For the text-containing cell, return its midpoint in (X, Y) coordinate format. 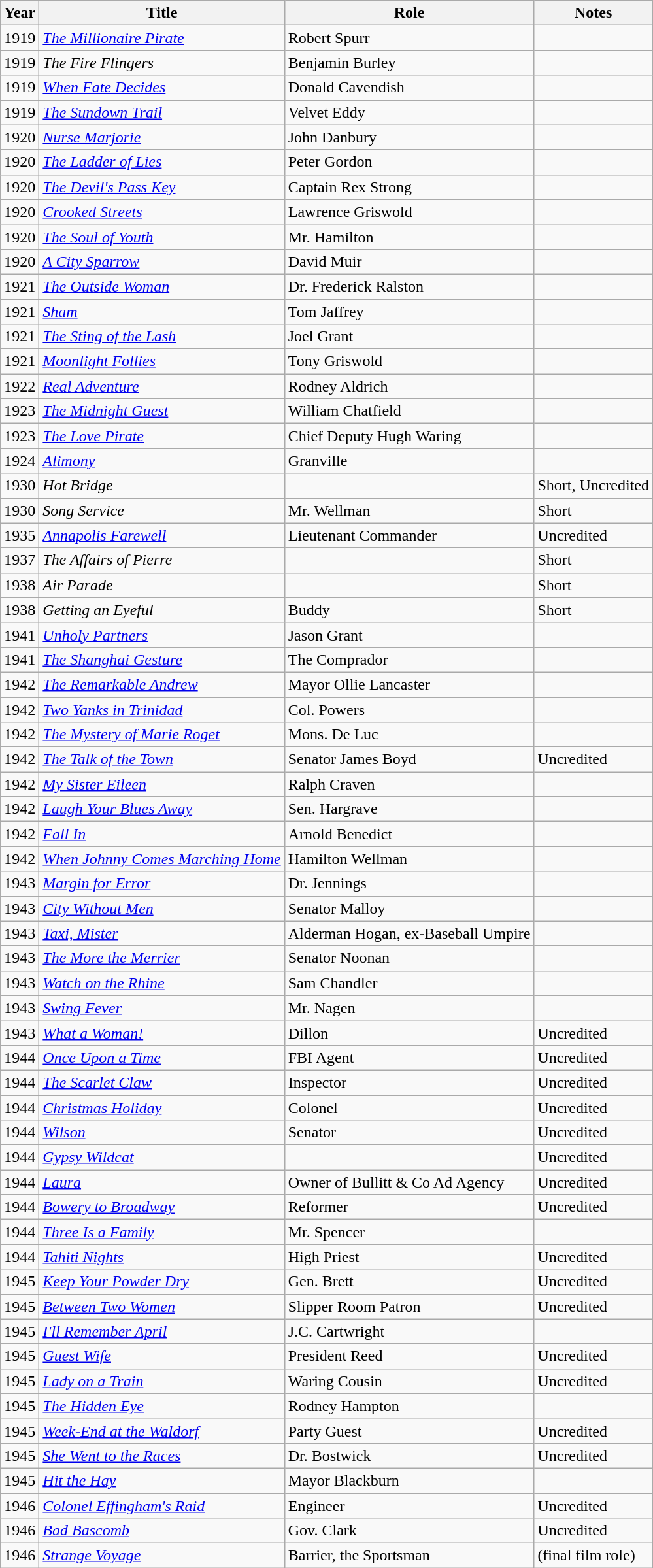
My Sister Eileen (162, 784)
The Outside Woman (162, 286)
Hamilton Wellman (409, 859)
City Without Men (162, 909)
The Millionaire Pirate (162, 38)
Mons. De Luc (409, 735)
Week-End at the Waldorf (162, 1431)
She Went to the Races (162, 1456)
David Muir (409, 261)
Ralph Craven (409, 784)
Benjamin Burley (409, 63)
Rodney Hampton (409, 1406)
When Johnny Comes Marching Home (162, 859)
Inspector (409, 1082)
Swing Fever (162, 1008)
The Sting of the Lash (162, 337)
Waring Cousin (409, 1381)
(final film role) (594, 1556)
J.C. Cartwright (409, 1331)
Mr. Spencer (409, 1232)
Colonel (409, 1108)
Gov. Clark (409, 1531)
Tom Jaffrey (409, 312)
Buddy (409, 610)
Bad Bascomb (162, 1531)
Watch on the Rhine (162, 983)
Rodney Aldrich (409, 386)
Engineer (409, 1505)
Tahiti Nights (162, 1257)
John Danbury (409, 137)
Nurse Marjorie (162, 137)
Lieutenant Commander (409, 535)
The Scarlet Claw (162, 1082)
Year (20, 13)
1924 (20, 461)
Guest Wife (162, 1356)
Robert Spurr (409, 38)
Senator (409, 1133)
Christmas Holiday (162, 1108)
Gypsy Wildcat (162, 1158)
Senator Malloy (409, 909)
Alimony (162, 461)
Velvet Eddy (409, 112)
Mayor Blackburn (409, 1480)
Lady on a Train (162, 1381)
Peter Gordon (409, 162)
Dr. Jennings (409, 884)
The Mystery of Marie Roget (162, 735)
Dillon (409, 1033)
Tony Griswold (409, 361)
William Chatfield (409, 411)
The Hidden Eye (162, 1406)
A City Sparrow (162, 261)
Jason Grant (409, 635)
1935 (20, 535)
Senator James Boyd (409, 759)
Laura (162, 1182)
Barrier, the Sportsman (409, 1556)
The Affairs of Pierre (162, 560)
1937 (20, 560)
Donald Cavendish (409, 88)
The Talk of the Town (162, 759)
Joel Grant (409, 337)
Once Upon a Time (162, 1058)
Between Two Women (162, 1307)
Arnold Benedict (409, 834)
Sam Chandler (409, 983)
Sham (162, 312)
The Remarkable Andrew (162, 684)
Chief Deputy Hugh Waring (409, 436)
Unholy Partners (162, 635)
High Priest (409, 1257)
Annapolis Farewell (162, 535)
What a Woman! (162, 1033)
The More the Merrier (162, 958)
Notes (594, 13)
Wilson (162, 1133)
Mr. Wellman (409, 510)
Hot Bridge (162, 486)
Hit the Hay (162, 1480)
Mayor Ollie Lancaster (409, 684)
I'll Remember April (162, 1331)
Gen. Brett (409, 1282)
Keep Your Powder Dry (162, 1282)
Captain Rex Strong (409, 187)
Title (162, 13)
Fall In (162, 834)
Crooked Streets (162, 212)
FBI Agent (409, 1058)
Dr. Frederick Ralston (409, 286)
The Devil's Pass Key (162, 187)
Mr. Nagen (409, 1008)
Three Is a Family (162, 1232)
The Shanghai Gesture (162, 659)
Sen. Hargrave (409, 809)
Short, Uncredited (594, 486)
Alderman Hogan, ex-Baseball Umpire (409, 933)
Mr. Hamilton (409, 237)
Colonel Effingham's Raid (162, 1505)
Dr. Bostwick (409, 1456)
1922 (20, 386)
Real Adventure (162, 386)
Air Parade (162, 585)
Slipper Room Patron (409, 1307)
Getting an Eyeful (162, 610)
Senator Noonan (409, 958)
Reformer (409, 1207)
President Reed (409, 1356)
The Ladder of Lies (162, 162)
Margin for Error (162, 884)
Owner of Bullitt & Co Ad Agency (409, 1182)
Laugh Your Blues Away (162, 809)
Bowery to Broadway (162, 1207)
Taxi, Mister (162, 933)
Strange Voyage (162, 1556)
When Fate Decides (162, 88)
Col. Powers (409, 709)
Lawrence Griswold (409, 212)
The Fire Flingers (162, 63)
Granville (409, 461)
The Love Pirate (162, 436)
Song Service (162, 510)
Party Guest (409, 1431)
The Sundown Trail (162, 112)
The Midnight Guest (162, 411)
Role (409, 13)
Two Yanks in Trinidad (162, 709)
Moonlight Follies (162, 361)
The Comprador (409, 659)
The Soul of Youth (162, 237)
